Provide the [X, Y] coordinate of the cell's center where the given text is located.  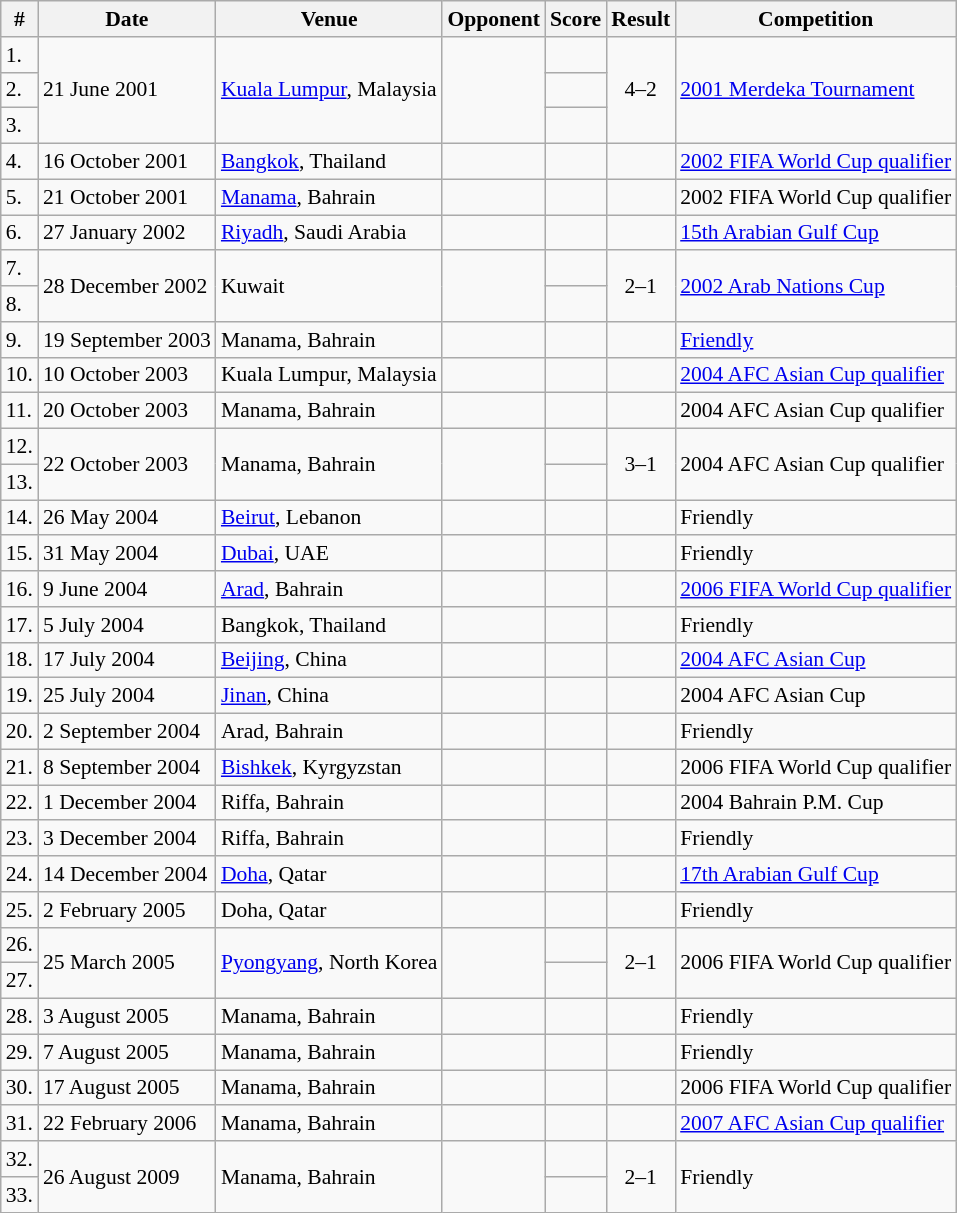
3 December 2004 [127, 839]
4. [20, 162]
5. [20, 197]
Bishkek, Kyrgyzstan [330, 767]
2002 Arab Nations Cup [816, 286]
16 October 2001 [127, 162]
22 October 2003 [127, 464]
20 October 2003 [127, 411]
Venue [330, 19]
17th Arabian Gulf Cup [816, 874]
17 July 2004 [127, 660]
23. [20, 839]
22. [20, 803]
Opponent [494, 19]
25. [20, 910]
1 December 2004 [127, 803]
Kuwait [330, 286]
7 August 2005 [127, 1052]
7. [20, 269]
8. [20, 304]
30. [20, 1088]
28 December 2002 [127, 286]
26 August 2009 [127, 1176]
5 July 2004 [127, 625]
20. [20, 732]
1. [20, 55]
10 October 2003 [127, 375]
15th Arabian Gulf Cup [816, 233]
2 September 2004 [127, 732]
19. [20, 696]
14 December 2004 [127, 874]
Result [640, 19]
27 January 2002 [127, 233]
14. [20, 518]
Pyongyang, North Korea [330, 962]
28. [20, 1017]
10. [20, 375]
Date [127, 19]
18. [20, 660]
8 September 2004 [127, 767]
32. [20, 1159]
2004 Bahrain P.M. Cup [816, 803]
26. [20, 945]
17 August 2005 [127, 1088]
11. [20, 411]
6. [20, 233]
9. [20, 340]
2. [20, 90]
31. [20, 1124]
2 February 2005 [127, 910]
4–2 [640, 90]
26 May 2004 [127, 518]
12. [20, 447]
19 September 2003 [127, 340]
2007 AFC Asian Cup qualifier [816, 1124]
2001 Merdeka Tournament [816, 90]
15. [20, 554]
29. [20, 1052]
25 March 2005 [127, 962]
Dubai, UAE [330, 554]
Beijing, China [330, 660]
Beirut, Lebanon [330, 518]
21 June 2001 [127, 90]
3 August 2005 [127, 1017]
31 May 2004 [127, 554]
3. [20, 126]
33. [20, 1195]
27. [20, 981]
21 October 2001 [127, 197]
21. [20, 767]
# [20, 19]
24. [20, 874]
Jinan, China [330, 696]
16. [20, 589]
Riyadh, Saudi Arabia [330, 233]
22 February 2006 [127, 1124]
9 June 2004 [127, 589]
25 July 2004 [127, 696]
3–1 [640, 464]
13. [20, 482]
Competition [816, 19]
Score [576, 19]
17. [20, 625]
